Find where the given text appears and provide that cell's center as (x, y) coordinate. 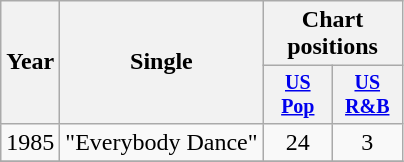
Year (30, 62)
3 (368, 142)
"Everybody Dance" (162, 142)
24 (298, 142)
Chart positions (332, 34)
Single (162, 62)
1985 (30, 142)
USR&B (368, 94)
USPop (298, 94)
